For the text-containing cell, return its midpoint in [x, y] coordinate format. 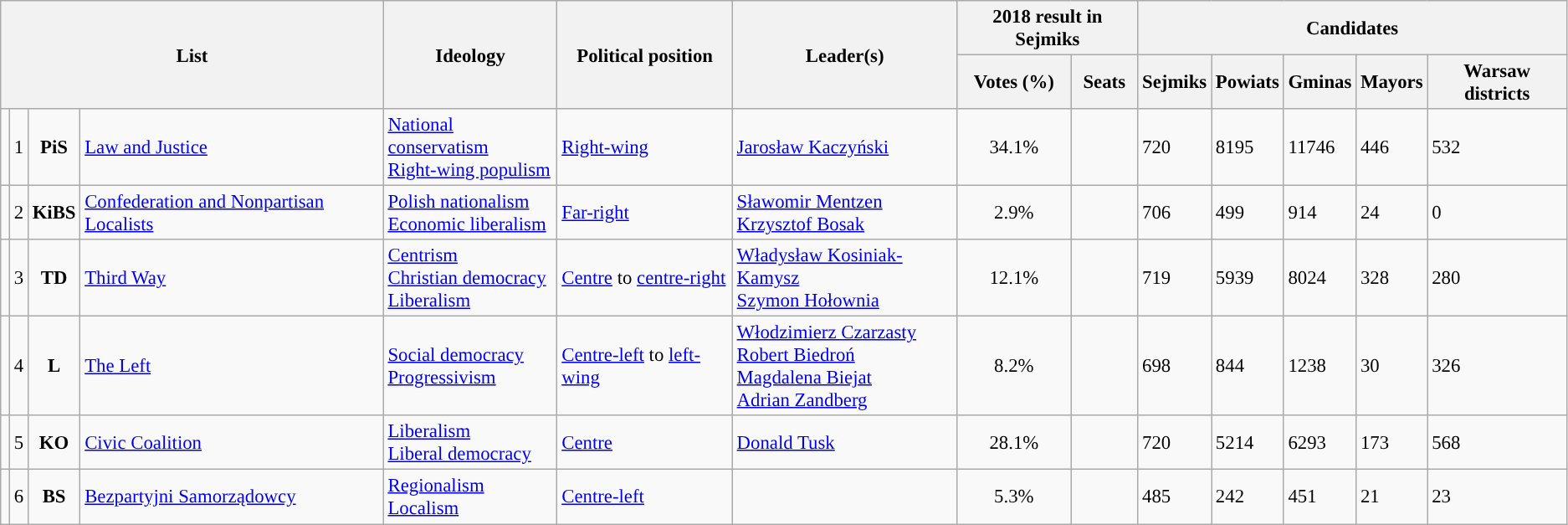
11746 [1320, 147]
3 [18, 278]
5.3% [1014, 497]
28.1% [1014, 442]
RegionalismLocalism [470, 497]
TD [54, 278]
280 [1498, 278]
Warsaw districts [1498, 82]
8024 [1320, 278]
L [54, 367]
242 [1248, 497]
499 [1248, 213]
Social democracyProgressivism [470, 367]
2 [18, 213]
Leader(s) [845, 55]
CentrismChristian democracyLiberalism [470, 278]
5939 [1248, 278]
844 [1248, 367]
Jarosław Kaczyński [845, 147]
KO [54, 442]
23 [1498, 497]
706 [1175, 213]
BS [54, 497]
719 [1175, 278]
326 [1498, 367]
6 [18, 497]
Candidates [1352, 28]
485 [1175, 497]
34.1% [1014, 147]
Sejmiks [1175, 82]
KiBS [54, 213]
List [192, 55]
Władysław Kosiniak-KamyszSzymon Hołownia [845, 278]
532 [1498, 147]
Votes (%) [1014, 82]
Gminas [1320, 82]
698 [1175, 367]
Confederation and Nonpartisan Localists [232, 213]
Centre [644, 442]
4 [18, 367]
Mayors [1392, 82]
Sławomir MentzenKrzysztof Bosak [845, 213]
Bezpartyjni Samorządowcy [232, 497]
5 [18, 442]
Centre-left [644, 497]
914 [1320, 213]
446 [1392, 147]
Political position [644, 55]
568 [1498, 442]
6293 [1320, 442]
0 [1498, 213]
Centre-left to left-wing [644, 367]
24 [1392, 213]
2.9% [1014, 213]
Centre to centre-right [644, 278]
Right-wing [644, 147]
1 [18, 147]
National conservatismRight-wing populism [470, 147]
Seats [1104, 82]
2018 result in Sejmiks [1048, 28]
Polish nationalismEconomic liberalism [470, 213]
PiS [54, 147]
The Left [232, 367]
173 [1392, 442]
Third Way [232, 278]
328 [1392, 278]
12.1% [1014, 278]
Donald Tusk [845, 442]
8195 [1248, 147]
Far-right [644, 213]
Civic Coalition [232, 442]
Liberalism Liberal democracy [470, 442]
Włodzimierz CzarzastyRobert BiedrońMagdalena BiejatAdrian Zandberg [845, 367]
5214 [1248, 442]
8.2% [1014, 367]
451 [1320, 497]
Ideology [470, 55]
21 [1392, 497]
30 [1392, 367]
Powiats [1248, 82]
Law and Justice [232, 147]
1238 [1320, 367]
